Extract the (x, y) coordinate from the center of the cell holding the provided text.  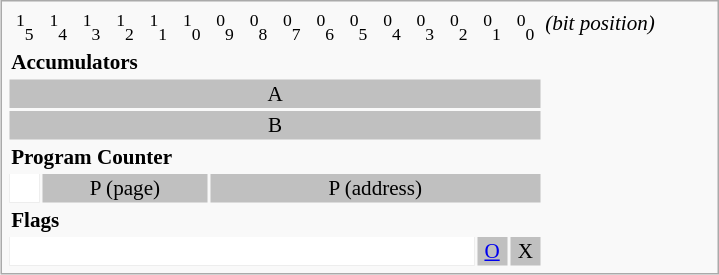
09 (225, 28)
10 (192, 28)
07 (292, 28)
Program Counter (360, 157)
Accumulators (360, 62)
01 (492, 28)
A (276, 94)
B (276, 125)
03 (425, 28)
13 (91, 28)
05 (358, 28)
14 (58, 28)
X (525, 251)
12 (125, 28)
P (address) (376, 188)
04 (392, 28)
Flags (360, 220)
P (page) (125, 188)
(bit position) (628, 28)
15 (25, 28)
11 (158, 28)
02 (459, 28)
06 (325, 28)
08 (258, 28)
00 (525, 28)
O (492, 251)
